From the cell containing the given text, extract its center point as (X, Y) coordinate. 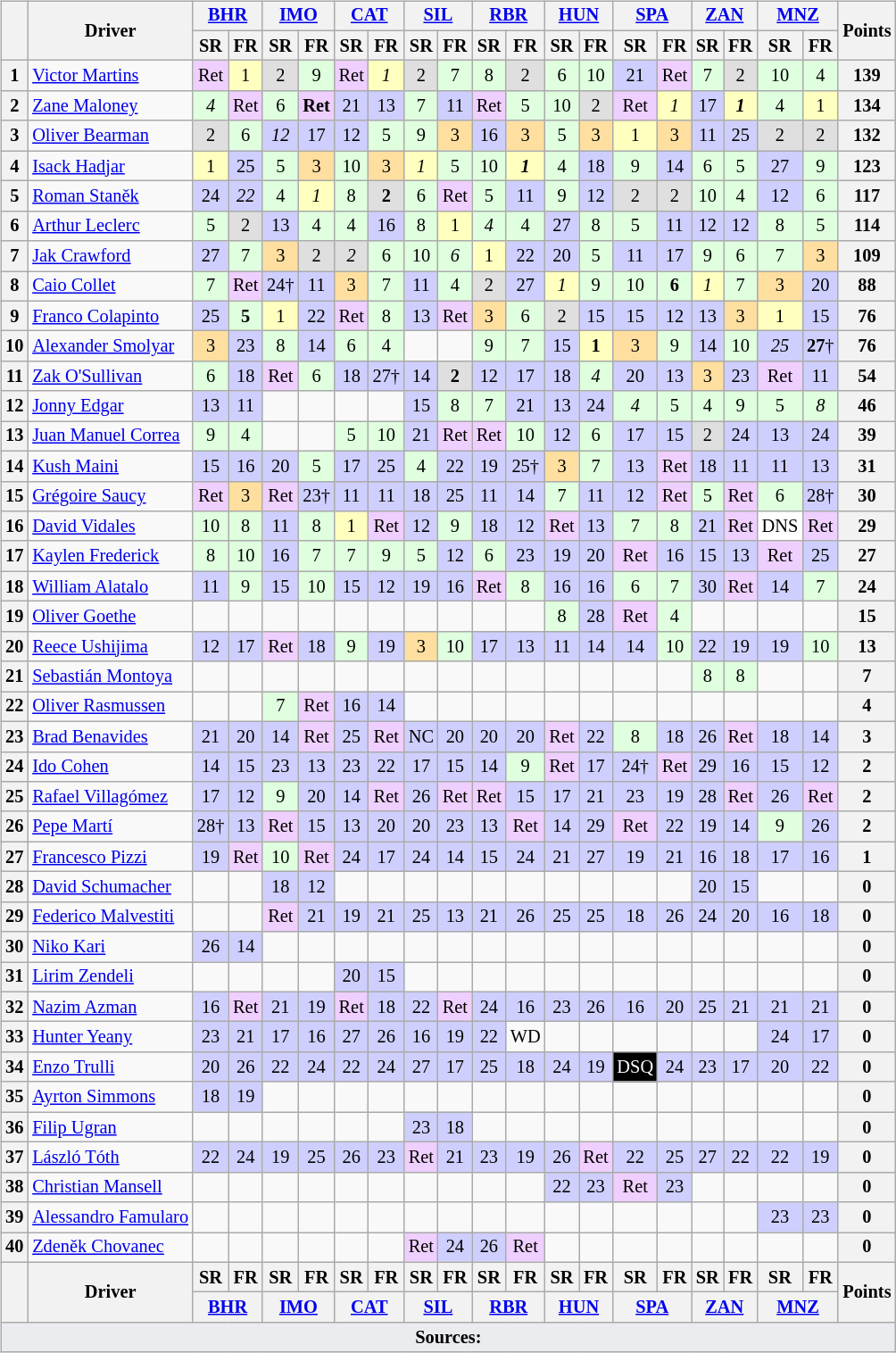
Sebastián Montoya (111, 676)
23† (316, 496)
32 (14, 1007)
Christian Mansell (111, 1187)
Isack Hadjar (111, 166)
134 (867, 106)
Franco Colapinto (111, 316)
Roman Staněk (111, 196)
Sources: (448, 1338)
35 (14, 1097)
25† (526, 466)
Ido Cohen (111, 767)
David Vidales (111, 527)
Alessandro Famularo (111, 1217)
Alexander Smolyar (111, 346)
DNS (780, 527)
109 (867, 256)
36 (14, 1127)
38 (14, 1187)
Brad Benavides (111, 736)
132 (867, 136)
Reece Ushijima (111, 646)
Ayrton Simmons (111, 1097)
46 (867, 406)
Jak Crawford (111, 256)
33 (14, 1037)
Zane Maloney (111, 106)
Lirim Zendeli (111, 977)
Oliver Goethe (111, 617)
Jonny Edgar (111, 406)
37 (14, 1158)
117 (867, 196)
54 (867, 377)
Zdeněk Chovanec (111, 1248)
Niko Kari (111, 947)
Nazim Azman (111, 1007)
László Tóth (111, 1158)
Zak O'Sullivan (111, 377)
Filip Ugran (111, 1127)
Hunter Yeany (111, 1037)
88 (867, 286)
Oliver Rasmussen (111, 707)
Grégoire Saucy (111, 496)
Francesco Pizzi (111, 857)
Federico Malvestiti (111, 917)
114 (867, 226)
Pepe Martí (111, 826)
NC (421, 736)
Kush Maini (111, 466)
34 (14, 1067)
40 (14, 1248)
Rafael Villagómez (111, 797)
Enzo Trulli (111, 1067)
WD (526, 1037)
Arthur Leclerc (111, 226)
William Alatalo (111, 586)
DSQ (635, 1067)
Oliver Bearman (111, 136)
Victor Martins (111, 76)
Caio Collet (111, 286)
Kaylen Frederick (111, 556)
139 (867, 76)
123 (867, 166)
David Schumacher (111, 887)
Juan Manuel Correa (111, 436)
